Return [x, y] of the center of cell containing provided text 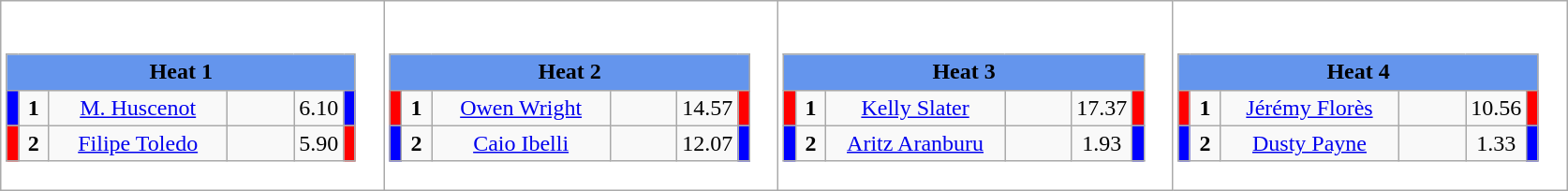
M. Huscenot [139, 108]
Heat 1 1 M. Huscenot 6.10 2 Filipe Toledo 5.90 [193, 95]
Aritz Aranburu [916, 143]
Dusty Payne [1309, 143]
Kelly Slater [916, 108]
Heat 2 [570, 72]
Owen Wright [521, 108]
Heat 4 1 Jérémy Florès 10.56 2 Dusty Payne 1.33 [1369, 95]
Heat 3 [964, 72]
Filipe Toledo [139, 143]
Heat 2 1 Owen Wright 14.57 2 Caio Ibelli 12.07 [581, 95]
1.93 [1102, 143]
5.90 [318, 143]
Heat 3 1 Kelly Slater 17.37 2 Aritz Aranburu 1.93 [976, 95]
Jérémy Florès [1309, 108]
17.37 [1102, 108]
Caio Ibelli [521, 143]
10.56 [1497, 108]
Heat 4 [1358, 72]
6.10 [318, 108]
12.07 [708, 143]
14.57 [708, 108]
Heat 1 [181, 72]
1.33 [1497, 143]
